Pinpoint the cell where the given text exists, returning its (X, Y) midpoint coordinate. 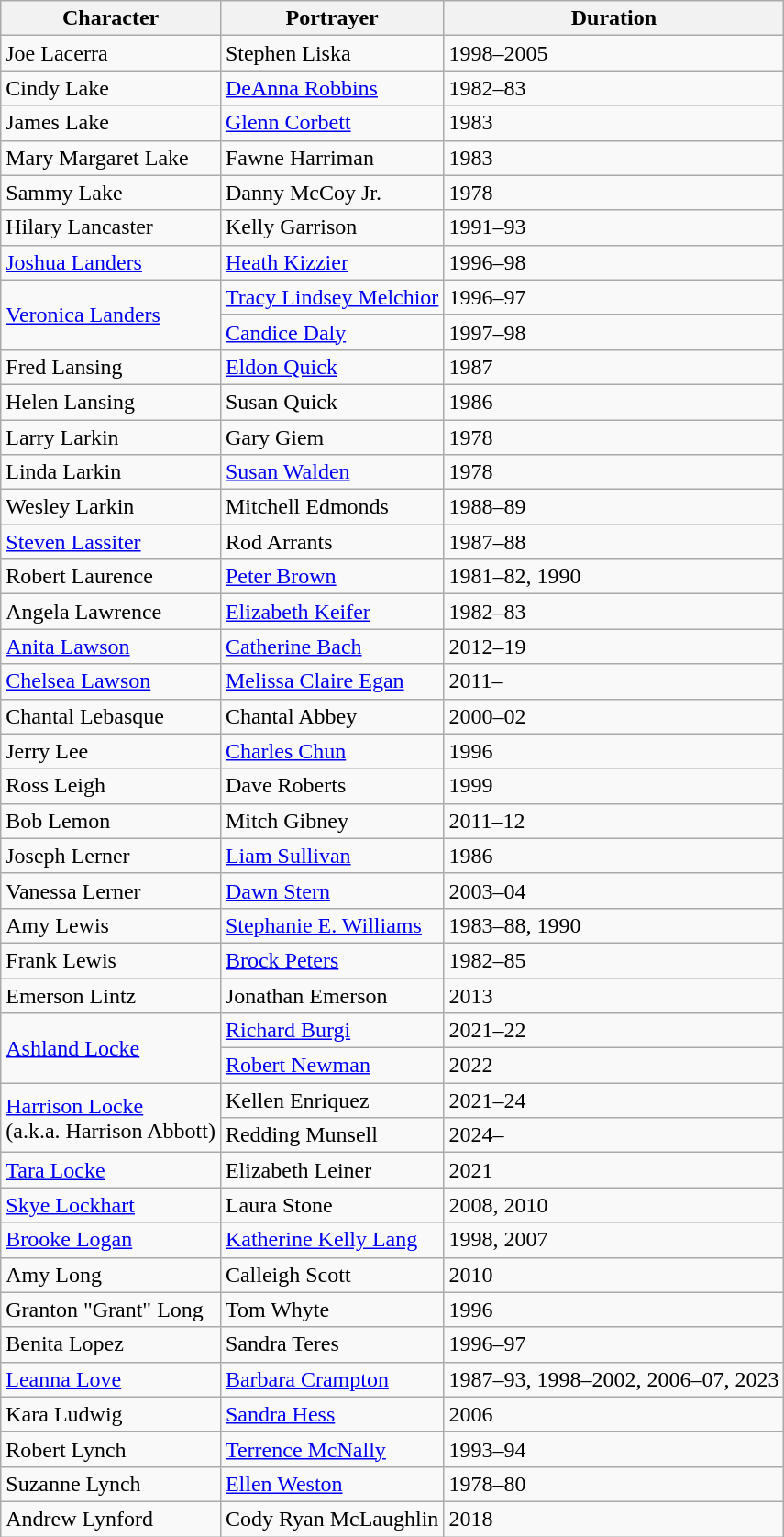
Suzanne Lynch (111, 1484)
Jerry Lee (111, 751)
Heath Kizzier (332, 262)
2018 (614, 1519)
2006 (614, 1414)
Joe Lacerra (111, 53)
Granton "Grant" Long (111, 1310)
Gary Giem (332, 437)
Fawne Harriman (332, 158)
2021 (614, 1170)
2012–19 (614, 647)
Anita Lawson (111, 647)
1983–88, 1990 (614, 925)
Stephen Liska (332, 53)
Chantal Abbey (332, 716)
2003–04 (614, 890)
1999 (614, 786)
1997–98 (614, 332)
Tom Whyte (332, 1310)
Brooke Logan (111, 1240)
Sandra Hess (332, 1414)
2010 (614, 1275)
2011– (614, 681)
Jonathan Emerson (332, 995)
Joseph Lerner (111, 856)
Harrison Locke(a.k.a. Harrison Abbott) (111, 1118)
Helen Lansing (111, 402)
Linda Larkin (111, 472)
Robert Newman (332, 1066)
2000–02 (614, 716)
Kelly Garrison (332, 227)
Chantal Lebasque (111, 716)
DeAnna Robbins (332, 88)
Terrence McNally (332, 1449)
Sandra Teres (332, 1344)
Kellen Enriquez (332, 1100)
2011–12 (614, 821)
1998–2005 (614, 53)
Katherine Kelly Lang (332, 1240)
Cody Ryan McLaughlin (332, 1519)
Skye Lockhart (111, 1205)
1987 (614, 367)
2008, 2010 (614, 1205)
Eldon Quick (332, 367)
Robert Lynch (111, 1449)
Veronica Landers (111, 315)
Elizabeth Leiner (332, 1170)
Brock Peters (332, 960)
Tracy Lindsey Melchior (332, 297)
Angela Lawrence (111, 612)
Mitch Gibney (332, 821)
Steven Lassiter (111, 542)
2021–22 (614, 1031)
2013 (614, 995)
1998, 2007 (614, 1240)
Benita Lopez (111, 1344)
1988–89 (614, 507)
1987–88 (614, 542)
Ashland Locke (111, 1048)
Mitchell Edmonds (332, 507)
Charles Chun (332, 751)
Robert Laurence (111, 577)
2024– (614, 1135)
Andrew Lynford (111, 1519)
Kara Ludwig (111, 1414)
Ross Leigh (111, 786)
Danny McCoy Jr. (332, 193)
Melissa Claire Egan (332, 681)
Liam Sullivan (332, 856)
Dave Roberts (332, 786)
Ellen Weston (332, 1484)
Catherine Bach (332, 647)
Tara Locke (111, 1170)
Joshua Landers (111, 262)
Amy Lewis (111, 925)
Duration (614, 18)
Calleigh Scott (332, 1275)
Mary Margaret Lake (111, 158)
Laura Stone (332, 1205)
Redding Munsell (332, 1135)
Character (111, 18)
Vanessa Lerner (111, 890)
2022 (614, 1066)
Leanna Love (111, 1379)
Frank Lewis (111, 960)
Elizabeth Keifer (332, 612)
Richard Burgi (332, 1031)
1978–80 (614, 1484)
Dawn Stern (332, 890)
Stephanie E. Williams (332, 925)
1991–93 (614, 227)
James Lake (111, 123)
Hilary Lancaster (111, 227)
1987–93, 1998–2002, 2006–07, 2023 (614, 1379)
Fred Lansing (111, 367)
1993–94 (614, 1449)
Amy Long (111, 1275)
Bob Lemon (111, 821)
Chelsea Lawson (111, 681)
Susan Walden (332, 472)
Portrayer (332, 18)
Larry Larkin (111, 437)
Emerson Lintz (111, 995)
Sammy Lake (111, 193)
1981–82, 1990 (614, 577)
Cindy Lake (111, 88)
Wesley Larkin (111, 507)
1996–98 (614, 262)
Rod Arrants (332, 542)
1982–85 (614, 960)
Candice Daly (332, 332)
Peter Brown (332, 577)
Susan Quick (332, 402)
2021–24 (614, 1100)
Glenn Corbett (332, 123)
Barbara Crampton (332, 1379)
